Output the (x, y) coordinate of the center of the cell containing the given text.  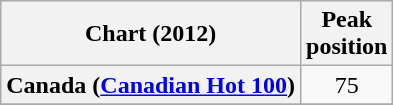
Peakposition (347, 34)
Canada (Canadian Hot 100) (151, 85)
Chart (2012) (151, 34)
75 (347, 85)
